Scan for the cell matching the given text and deliver its [X, Y] coordinate at center. 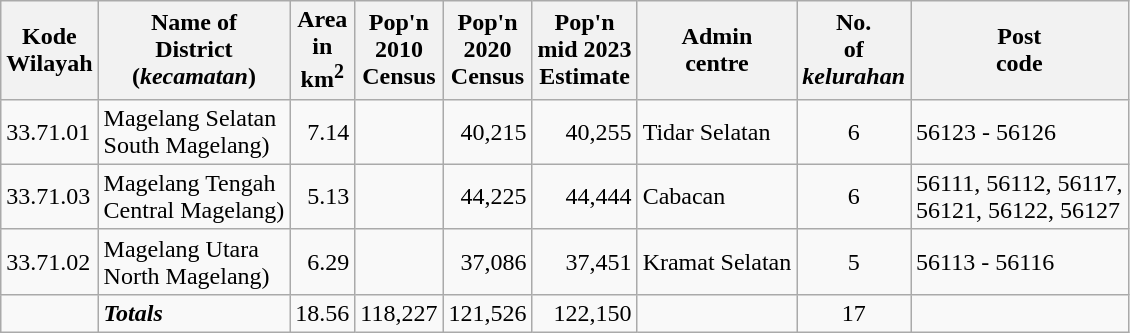
18.56 [322, 313]
17 [854, 313]
56113 - 56116 [1020, 262]
37,086 [488, 262]
40,215 [488, 132]
Area in km2 [322, 50]
Postcode [1020, 50]
Magelang Selatan South Magelang) [194, 132]
Admin centre [717, 50]
40,255 [584, 132]
Name ofDistrict(kecamatan) [194, 50]
Pop'n mid 2023Estimate [584, 50]
Tidar Selatan [717, 132]
Magelang Tengah Central Magelang) [194, 196]
33.71.01 [50, 132]
118,227 [399, 313]
122,150 [584, 313]
Kode Wilayah [50, 50]
44,225 [488, 196]
No. of kelurahan [854, 50]
Kramat Selatan [717, 262]
Pop'n 2010Census [399, 50]
Magelang Utara North Magelang) [194, 262]
6.29 [322, 262]
5.13 [322, 196]
7.14 [322, 132]
Totals [194, 313]
Pop'n 2020Census [488, 50]
121,526 [488, 313]
33.71.03 [50, 196]
44,444 [584, 196]
56111, 56112, 56117,56121, 56122, 56127 [1020, 196]
Cabacan [717, 196]
56123 - 56126 [1020, 132]
33.71.02 [50, 262]
37,451 [584, 262]
5 [854, 262]
